Return the (X, Y) coordinate for the center point of the cell that contains the specified text.  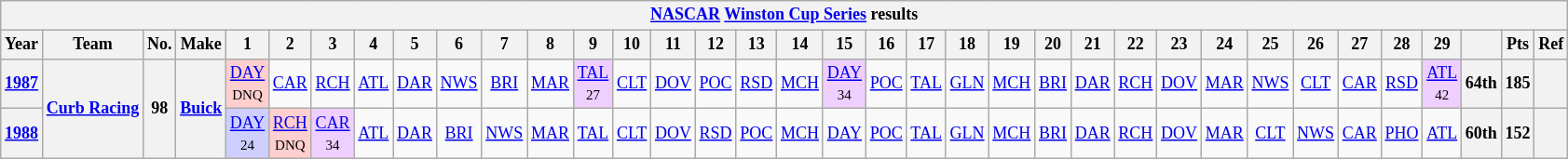
26 (1316, 45)
Ref (1551, 45)
29 (1442, 45)
185 (1518, 84)
21 (1092, 45)
19 (1012, 45)
Curb Racing (92, 108)
2 (291, 45)
28 (1401, 45)
Make (201, 45)
1988 (22, 134)
7 (505, 45)
CAR34 (333, 134)
Pts (1518, 45)
TAL27 (593, 84)
DAY34 (844, 84)
17 (926, 45)
Team (92, 45)
NASCAR Winston Cup Series results (784, 15)
No. (160, 45)
60th (1481, 134)
8 (551, 45)
1 (247, 45)
23 (1179, 45)
20 (1053, 45)
27 (1359, 45)
98 (160, 108)
14 (800, 45)
10 (632, 45)
24 (1224, 45)
25 (1271, 45)
Year (22, 45)
RCHDNQ (291, 134)
152 (1518, 134)
PHO (1401, 134)
4 (374, 45)
1987 (22, 84)
12 (716, 45)
ATL42 (1442, 84)
6 (458, 45)
11 (674, 45)
DAY (844, 134)
22 (1136, 45)
Buick (201, 108)
16 (886, 45)
3 (333, 45)
DAY24 (247, 134)
9 (593, 45)
18 (967, 45)
64th (1481, 84)
15 (844, 45)
13 (757, 45)
5 (416, 45)
DAYDNQ (247, 84)
